Return the [X, Y] coordinate for the center point of the cell that contains the specified text.  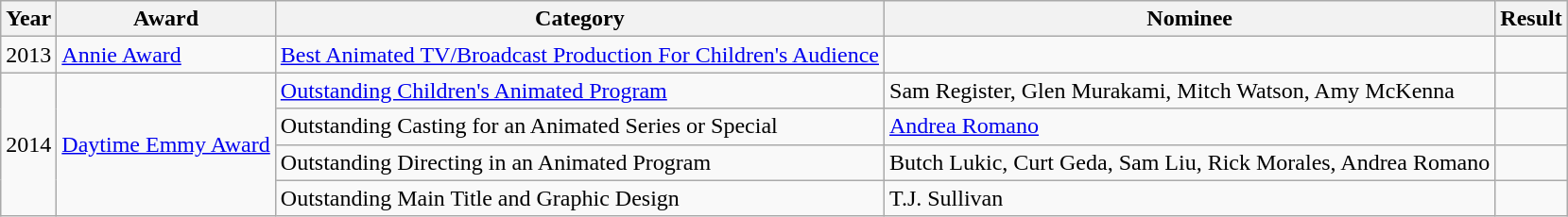
Outstanding Children's Animated Program [579, 91]
Category [579, 19]
Award [166, 19]
Outstanding Casting for an Animated Series or Special [579, 126]
Butch Lukic, Curt Geda, Sam Liu, Rick Morales, Andrea Romano [1190, 162]
Result [1531, 19]
Annie Award [166, 55]
Nominee [1190, 19]
Andrea Romano [1190, 126]
Year [28, 19]
Outstanding Main Title and Graphic Design [579, 198]
Sam Register, Glen Murakami, Mitch Watson, Amy McKenna [1190, 91]
T.J. Sullivan [1190, 198]
2014 [28, 144]
Daytime Emmy Award [166, 144]
2013 [28, 55]
Best Animated TV/Broadcast Production For Children's Audience [579, 55]
Outstanding Directing in an Animated Program [579, 162]
